Scan for the cell matching the given text and deliver its (X, Y) coordinate at center. 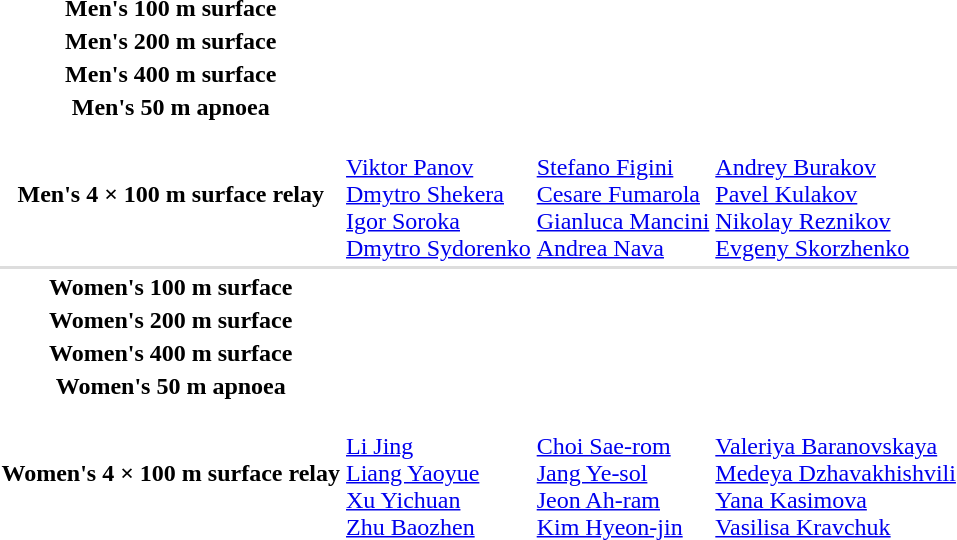
Men's 400 m surface (171, 74)
Men's 4 × 100 m surface relay (171, 194)
Men's 200 m surface (171, 41)
Women's 200 m surface (171, 320)
Viktor PanovDmytro ShekeraIgor SorokaDmytro Sydorenko (439, 194)
Women's 100 m surface (171, 287)
Women's 400 m surface (171, 353)
Women's 50 m apnoea (171, 386)
Stefano FiginiCesare FumarolaGianluca ManciniAndrea Nava (623, 194)
Men's 50 m apnoea (171, 107)
